Identify which cell holds the provided text, then report its (x, y) central coordinate. 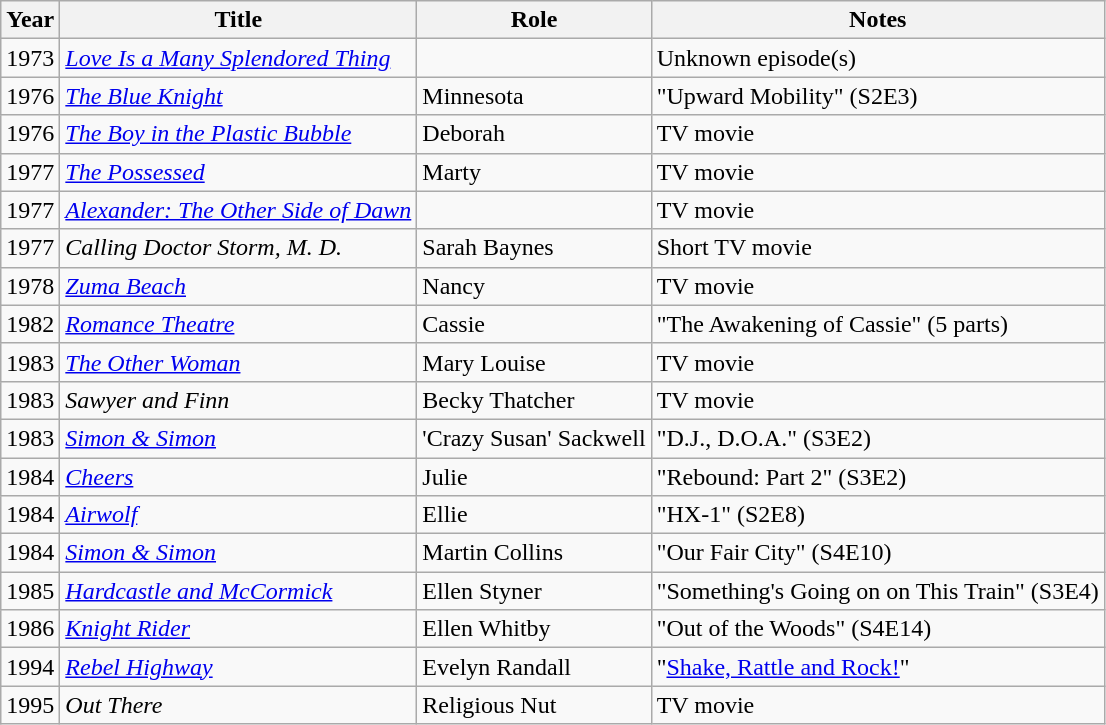
1986 (30, 629)
The Boy in the Plastic Bubble (238, 134)
"D.J., D.O.A." (S3E2) (878, 438)
The Other Woman (238, 362)
Hardcastle and McCormick (238, 591)
Ellie (534, 515)
Evelyn Randall (534, 667)
Romance Theatre (238, 324)
Becky Thatcher (534, 400)
Alexander: The Other Side of Dawn (238, 210)
"Our Fair City" (S4E10) (878, 553)
"Rebound: Part 2" (S3E2) (878, 477)
Zuma Beach (238, 286)
1973 (30, 58)
Out There (238, 705)
Short TV movie (878, 248)
Knight Rider (238, 629)
1985 (30, 591)
Calling Doctor Storm, M. D. (238, 248)
"Something's Going on on This Train" (S3E4) (878, 591)
'Crazy Susan' Sackwell (534, 438)
Unknown episode(s) (878, 58)
1978 (30, 286)
"Out of the Woods" (S4E14) (878, 629)
"Shake, Rattle and Rock!" (878, 667)
Year (30, 20)
Ellen Whitby (534, 629)
Rebel Highway (238, 667)
Cassie (534, 324)
Religious Nut (534, 705)
Minnesota (534, 96)
The Possessed (238, 172)
"The Awakening of Cassie" (5 parts) (878, 324)
Notes (878, 20)
Role (534, 20)
Sawyer and Finn (238, 400)
The Blue Knight (238, 96)
Ellen Styner (534, 591)
1995 (30, 705)
1994 (30, 667)
Title (238, 20)
Cheers (238, 477)
"Upward Mobility" (S2E3) (878, 96)
"HX-1" (S2E8) (878, 515)
Love Is a Many Splendored Thing (238, 58)
Deborah (534, 134)
Nancy (534, 286)
1982 (30, 324)
Sarah Baynes (534, 248)
Airwolf (238, 515)
Julie (534, 477)
Mary Louise (534, 362)
Martin Collins (534, 553)
Marty (534, 172)
